Find where the given text appears and provide that cell's center as (X, Y) coordinate. 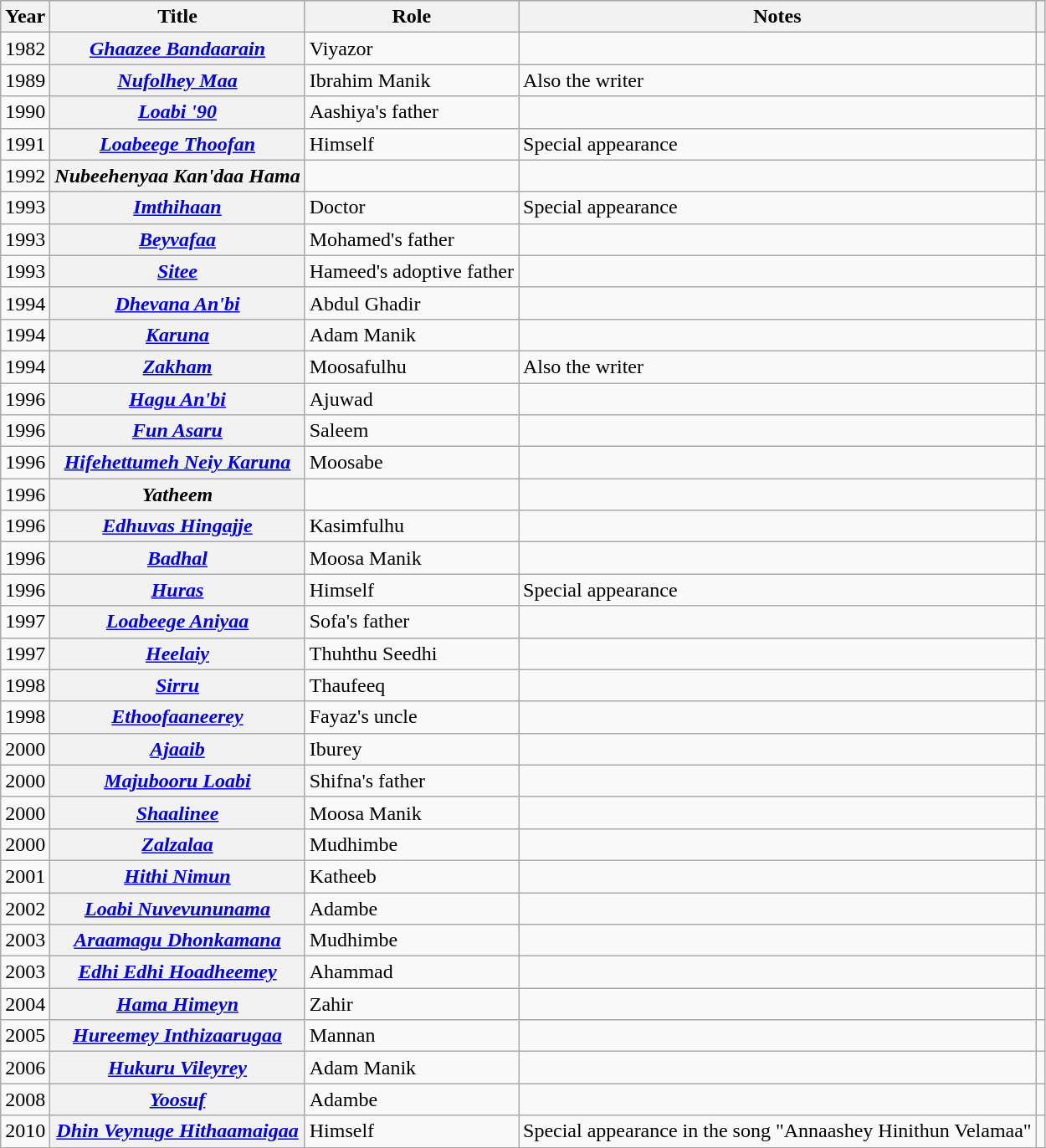
Hifehettumeh Neiy Karuna (177, 463)
Ibrahim Manik (412, 80)
Zahir (412, 1004)
Sitee (177, 271)
Iburey (412, 749)
Imthihaan (177, 208)
Loabeege Thoofan (177, 144)
Beyvafaa (177, 239)
Viyazor (412, 49)
Fun Asaru (177, 431)
Mannan (412, 1036)
Edhuvas Hingajje (177, 526)
Huras (177, 590)
Zalzalaa (177, 844)
Special appearance in the song "Annaashey Hinithun Velamaa" (778, 1131)
Saleem (412, 431)
Majubooru Loabi (177, 781)
Yatheem (177, 495)
1989 (25, 80)
Hukuru Vileyrey (177, 1068)
Moosabe (412, 463)
Moosafulhu (412, 366)
Aashiya's father (412, 112)
Shaalinee (177, 812)
Yoosuf (177, 1099)
Karuna (177, 335)
Year (25, 17)
Sirru (177, 685)
2005 (25, 1036)
Edhi Edhi Hoadheemey (177, 972)
Hameed's adoptive father (412, 271)
Ahammad (412, 972)
Notes (778, 17)
Nufolhey Maa (177, 80)
Ghaazee Bandaarain (177, 49)
Ajaaib (177, 749)
Loabeege Aniyaa (177, 622)
Badhal (177, 558)
Abdul Ghadir (412, 303)
Zakham (177, 366)
1991 (25, 144)
Title (177, 17)
2002 (25, 908)
Kasimfulhu (412, 526)
Shifna's father (412, 781)
Heelaiy (177, 653)
Katheeb (412, 876)
Dhevana An'bi (177, 303)
Araamagu Dhonkamana (177, 940)
Fayaz's uncle (412, 717)
2001 (25, 876)
Doctor (412, 208)
Dhin Veynuge Hithaamaigaa (177, 1131)
Thaufeeq (412, 685)
1982 (25, 49)
Loabi Nuvevununama (177, 908)
Loabi '90 (177, 112)
Role (412, 17)
2010 (25, 1131)
Hama Himeyn (177, 1004)
Hureemey Inthizaarugaa (177, 1036)
Ethoofaaneerey (177, 717)
Sofa's father (412, 622)
Thuhthu Seedhi (412, 653)
2006 (25, 1068)
1990 (25, 112)
Ajuwad (412, 399)
Hagu An'bi (177, 399)
Nubeehenyaa Kan'daa Hama (177, 176)
Hithi Nimun (177, 876)
1992 (25, 176)
2008 (25, 1099)
2004 (25, 1004)
Mohamed's father (412, 239)
